Provide the [x, y] coordinate of the cell's center where the given text is located.  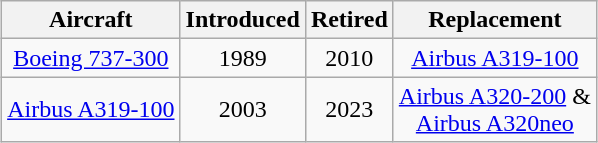
Replacement [494, 20]
Boeing 737-300 [91, 58]
2003 [242, 110]
2010 [349, 58]
1989 [242, 58]
Airbus A320-200 & Airbus A320neo [494, 110]
Retired [349, 20]
2023 [349, 110]
Aircraft [91, 20]
Introduced [242, 20]
